Identify which cell holds the provided text, then report its (X, Y) central coordinate. 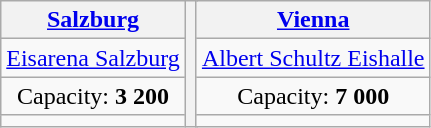
Capacity: 3 200 (94, 96)
Vienna (313, 20)
Salzburg (94, 20)
Albert Schultz Eishalle (313, 58)
Eisarena Salzburg (94, 58)
Capacity: 7 000 (313, 96)
